Return the [x, y] coordinate for the center point of the cell that contains the specified text.  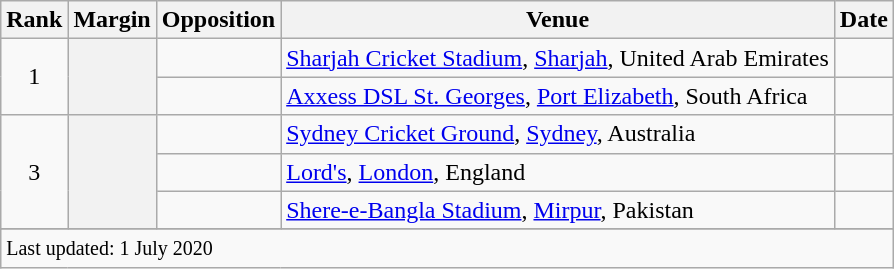
Sydney Cricket Ground, Sydney, Australia [558, 134]
Margin [112, 20]
Sharjah Cricket Stadium, Sharjah, United Arab Emirates [558, 58]
Opposition [218, 20]
1 [34, 77]
Axxess DSL St. Georges, Port Elizabeth, South Africa [558, 96]
Date [864, 20]
3 [34, 172]
Last updated: 1 July 2020 [448, 248]
Venue [558, 20]
Lord's, London, England [558, 172]
Rank [34, 20]
Shere-e-Bangla Stadium, Mirpur, Pakistan [558, 210]
